Scan for the cell matching the given text and deliver its [X, Y] coordinate at center. 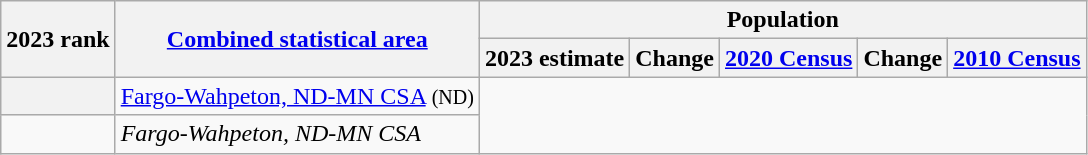
2020 Census [788, 58]
2010 Census [1017, 58]
Fargo-Wahpeton, ND-MN CSA [297, 134]
2023 rank [58, 39]
2023 estimate [554, 58]
Fargo-Wahpeton, ND-MN CSA (ND) [297, 96]
Combined statistical area [297, 39]
Population [782, 20]
